Scan for the cell matching the given text and deliver its [X, Y] coordinate at center. 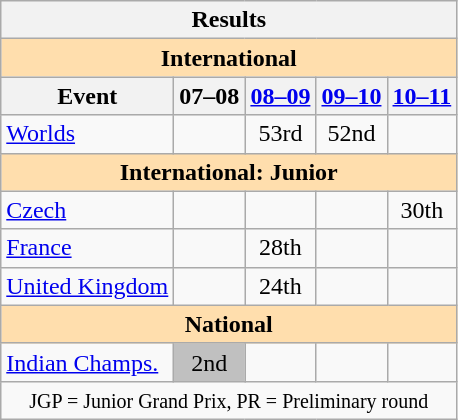
JGP = Junior Grand Prix, PR = Preliminary round [229, 400]
53rd [280, 134]
52nd [352, 134]
08–09 [280, 96]
24th [280, 286]
Czech [88, 210]
07–08 [210, 96]
09–10 [352, 96]
30th [422, 210]
Event [88, 96]
International: Junior [229, 172]
National [229, 324]
28th [280, 248]
International [229, 58]
Results [229, 20]
Indian Champs. [88, 362]
10–11 [422, 96]
United Kingdom [88, 286]
France [88, 248]
2nd [210, 362]
Worlds [88, 134]
